Return the (x, y) coordinate for the center point of the cell that contains the specified text.  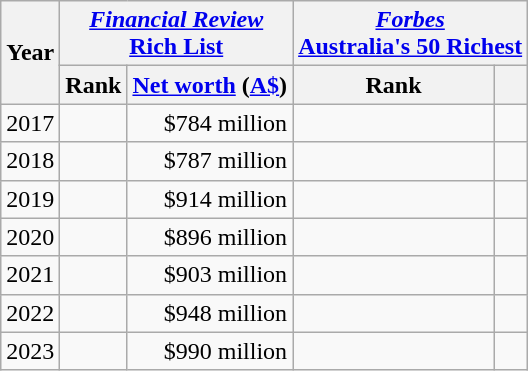
2022 (30, 313)
$914 million (210, 199)
2018 (30, 161)
Net worth (A$) (210, 85)
$896 million (210, 237)
$784 million (210, 123)
$948 million (210, 313)
2020 (30, 237)
2023 (30, 351)
2021 (30, 275)
$990 million (210, 351)
$903 million (210, 275)
2017 (30, 123)
Financial ReviewRich List (176, 34)
ForbesAustralia's 50 Richest (410, 34)
Year (30, 52)
2019 (30, 199)
$787 million (210, 161)
